Find where the given text appears and provide that cell's center as (x, y) coordinate. 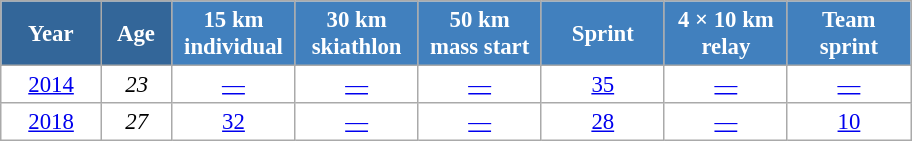
10 (848, 122)
2014 (52, 85)
32 (234, 122)
Year (52, 34)
Team sprint (848, 34)
23 (136, 85)
2018 (52, 122)
Age (136, 34)
30 km skiathlon (356, 34)
Sprint (602, 34)
15 km individual (234, 34)
35 (602, 85)
28 (602, 122)
4 × 10 km relay (726, 34)
27 (136, 122)
50 km mass start (480, 34)
